Find where the given text appears and provide that cell's center as [X, Y] coordinate. 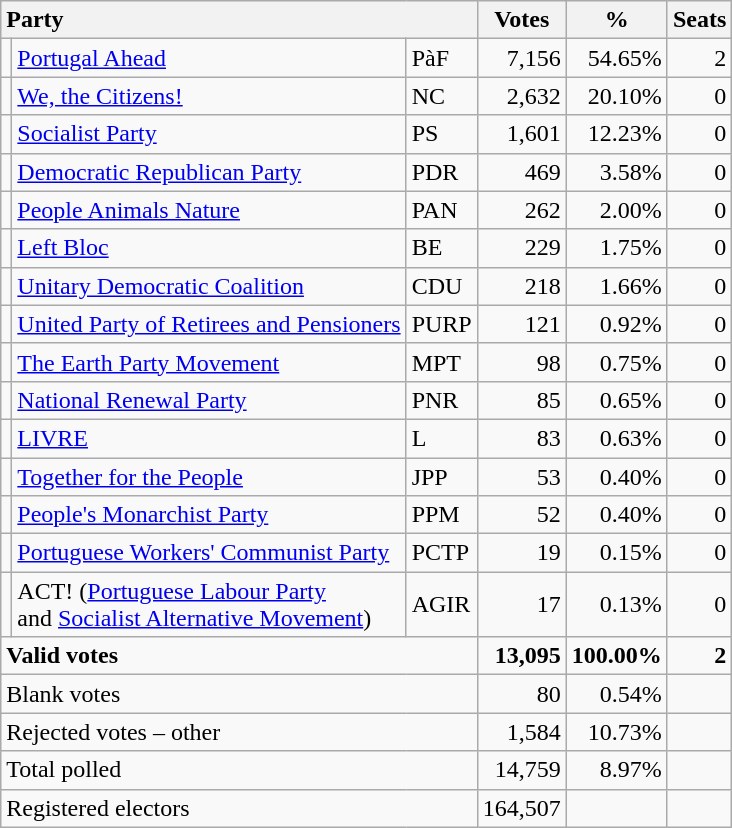
0.75% [616, 362]
20.10% [616, 96]
United Party of Retirees and Pensioners [209, 324]
Left Bloc [209, 248]
17 [522, 604]
PNR [442, 400]
LIVRE [209, 438]
Portuguese Workers' Communist Party [209, 553]
10.73% [616, 732]
The Earth Party Movement [209, 362]
JPP [442, 477]
Socialist Party [209, 134]
19 [522, 553]
NC [442, 96]
469 [522, 172]
98 [522, 362]
14,759 [522, 770]
Votes [522, 20]
54.65% [616, 58]
121 [522, 324]
PàF [442, 58]
We, the Citizens! [209, 96]
L [442, 438]
ACT! (Portuguese Labour Partyand Socialist Alternative Movement) [209, 604]
AGIR [442, 604]
100.00% [616, 656]
CDU [442, 286]
PAN [442, 210]
3.58% [616, 172]
85 [522, 400]
People's Monarchist Party [209, 515]
People Animals Nature [209, 210]
1,584 [522, 732]
52 [522, 515]
218 [522, 286]
2.00% [616, 210]
BE [442, 248]
Total polled [239, 770]
83 [522, 438]
7,156 [522, 58]
0.15% [616, 553]
Democratic Republican Party [209, 172]
53 [522, 477]
164,507 [522, 808]
MPT [442, 362]
Portugal Ahead [209, 58]
PDR [442, 172]
National Renewal Party [209, 400]
% [616, 20]
0.92% [616, 324]
Together for the People [209, 477]
Registered electors [239, 808]
8.97% [616, 770]
262 [522, 210]
1.75% [616, 248]
0.54% [616, 694]
1,601 [522, 134]
Unitary Democratic Coalition [209, 286]
PCTP [442, 553]
PPM [442, 515]
Rejected votes – other [239, 732]
PURP [442, 324]
229 [522, 248]
PS [442, 134]
13,095 [522, 656]
0.65% [616, 400]
Valid votes [239, 656]
0.13% [616, 604]
Seats [699, 20]
1.66% [616, 286]
Blank votes [239, 694]
0.63% [616, 438]
Party [239, 20]
12.23% [616, 134]
80 [522, 694]
2,632 [522, 96]
